Return the [x, y] coordinate for the center point of the cell that contains the specified text.  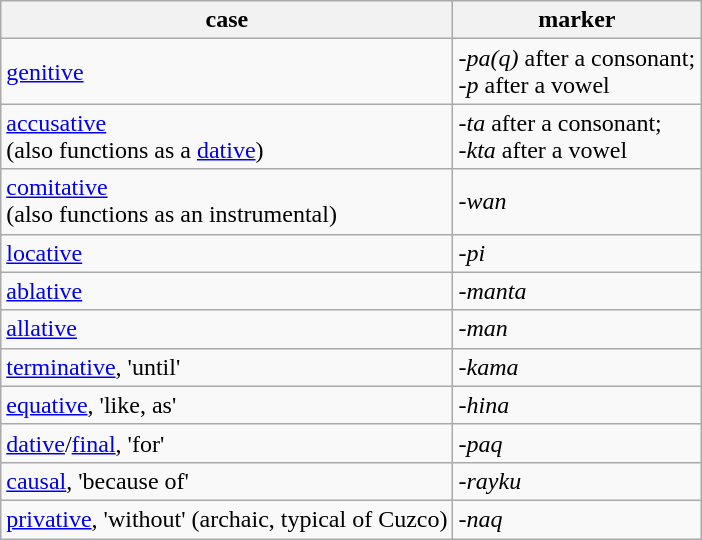
-pi [577, 253]
-man [577, 329]
-pa(q) after a consonant;-p after a vowel [577, 72]
allative [227, 329]
genitive [227, 72]
marker [577, 20]
-rayku [577, 481]
-ta after a consonant;-kta after a vowel [577, 136]
privative, 'without' (archaic, typical of Cuzco) [227, 519]
accusative(also functions as a dative) [227, 136]
equative, 'like, as' [227, 405]
comitative(also functions as an instrumental) [227, 202]
dative/final, 'for' [227, 443]
-hina [577, 405]
causal, 'because of' [227, 481]
-paq [577, 443]
-kama [577, 367]
-manta [577, 291]
terminative, 'until' [227, 367]
-wan [577, 202]
locative [227, 253]
case [227, 20]
-naq [577, 519]
ablative [227, 291]
